Output the [x, y] coordinate of the center of the cell containing the given text.  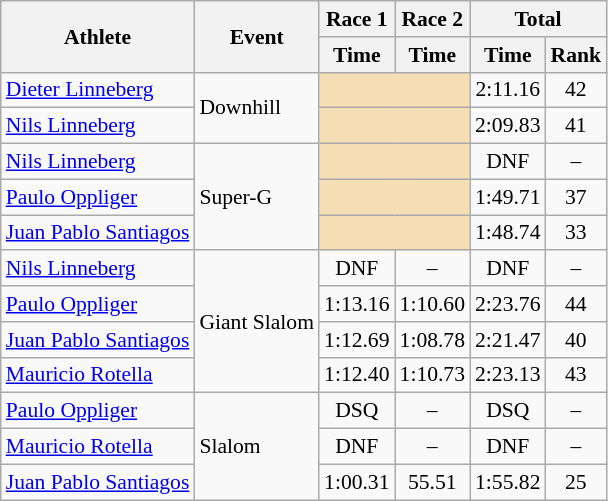
1:49.71 [508, 197]
Athlete [98, 36]
Super-G [256, 198]
1:48.74 [508, 233]
Slalom [256, 446]
44 [576, 304]
2:23.76 [508, 304]
Race 2 [432, 19]
Total [538, 19]
1:00.31 [356, 482]
Dieter Linneberg [98, 90]
33 [576, 233]
37 [576, 197]
1:08.78 [432, 340]
2:11.16 [508, 90]
1:55.82 [508, 482]
25 [576, 482]
41 [576, 126]
1:10.73 [432, 375]
42 [576, 90]
Rank [576, 55]
2:09.83 [508, 126]
1:13.16 [356, 304]
Event [256, 36]
1:12.40 [356, 375]
55.51 [432, 482]
Race 1 [356, 19]
2:23.13 [508, 375]
Downhill [256, 108]
1:12.69 [356, 340]
2:21.47 [508, 340]
40 [576, 340]
Giant Slalom [256, 322]
1:10.60 [432, 304]
43 [576, 375]
